Scan for the cell matching the given text and deliver its [x, y] coordinate at center. 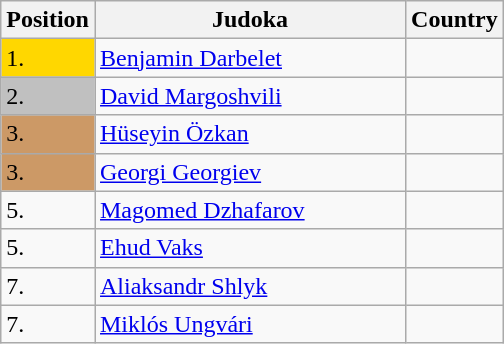
Georgi Georgiev [250, 172]
Magomed Dzhafarov [250, 210]
Aliaksandr Shlyk [250, 286]
David Margoshvili [250, 96]
Miklós Ungvári [250, 324]
Position [48, 20]
Country [455, 20]
2. [48, 96]
Ehud Vaks [250, 248]
Judoka [250, 20]
Benjamin Darbelet [250, 58]
1. [48, 58]
Hüseyin Özkan [250, 134]
